Find where the given text appears and provide that cell's center as [X, Y] coordinate. 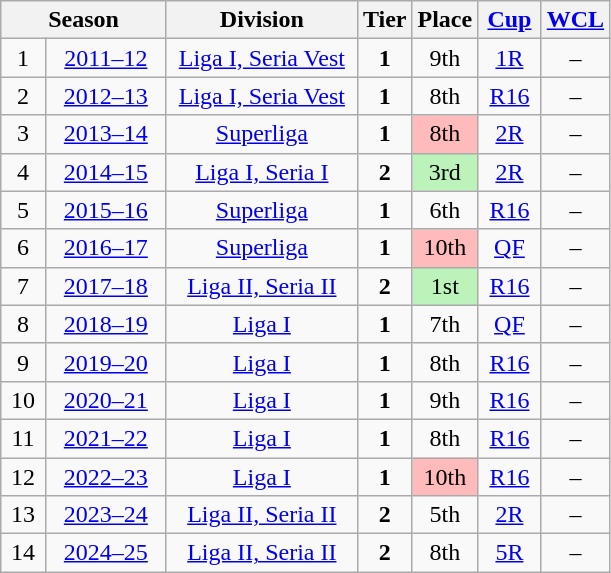
2015–16 [106, 210]
2021–22 [106, 438]
WCL [575, 20]
2024–25 [106, 553]
2011–12 [106, 58]
6th [445, 210]
2012–13 [106, 96]
Division [262, 20]
7 [24, 286]
2018–19 [106, 324]
2017–18 [106, 286]
12 [24, 477]
6 [24, 248]
2023–24 [106, 515]
10 [24, 400]
4 [24, 172]
9 [24, 362]
13 [24, 515]
2019–20 [106, 362]
3 [24, 134]
5th [445, 515]
2020–21 [106, 400]
Cup [510, 20]
7th [445, 324]
Tier [384, 20]
Liga I, Seria I [262, 172]
2016–17 [106, 248]
2014–15 [106, 172]
Place [445, 20]
11 [24, 438]
14 [24, 553]
2022–23 [106, 477]
3rd [445, 172]
Season [84, 20]
1R [510, 58]
5 [24, 210]
5R [510, 553]
2013–14 [106, 134]
1st [445, 286]
8 [24, 324]
